Provide the (x, y) coordinate of the cell's center where the given text is located.  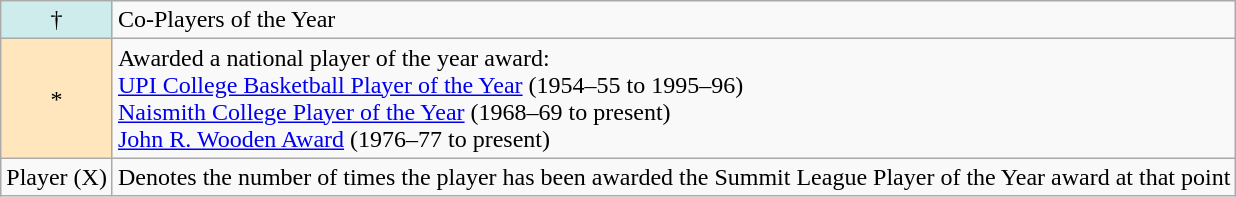
Co-Players of the Year (674, 20)
Player (X) (57, 177)
Denotes the number of times the player has been awarded the Summit League Player of the Year award at that point (674, 177)
* (57, 98)
† (57, 20)
